Extract the [x, y] coordinate from the center of the cell holding the provided text.  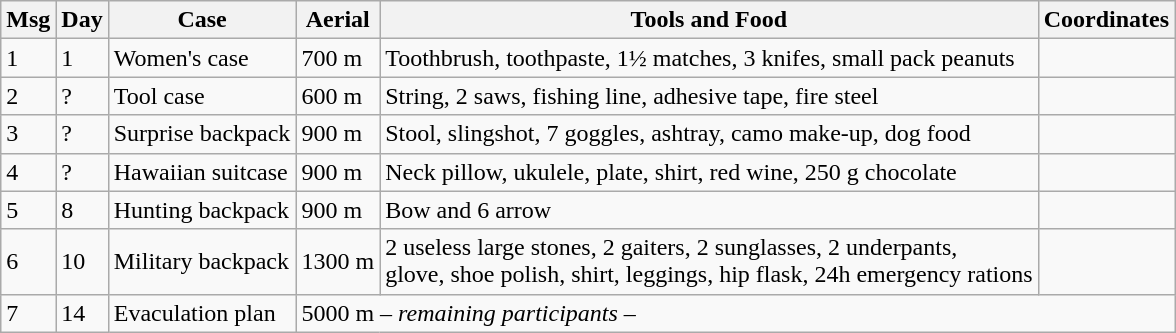
Aerial [338, 20]
Tool case [202, 96]
4 [28, 172]
Women's case [202, 58]
Case [202, 20]
Stool, slingshot, 7 goggles, ashtray, camo make-up, dog food [710, 134]
Toothbrush, toothpaste, 1½ matches, 3 knifes, small pack peanuts [710, 58]
Neck pillow, ukulele, plate, shirt, red wine, 250 g chocolate [710, 172]
1300 m [338, 262]
Evaculation plan [202, 313]
600 m [338, 96]
Hawaiian suitcase [202, 172]
2 [28, 96]
8 [82, 210]
10 [82, 262]
7 [28, 313]
Bow and 6 arrow [710, 210]
6 [28, 262]
2 useless large stones, 2 gaiters, 2 sunglasses, 2 underpants,glove, shoe polish, shirt, leggings, hip flask, 24h emergency rations [710, 262]
5000 m – remaining participants – [736, 313]
Surprise backpack [202, 134]
Military backpack [202, 262]
Hunting backpack [202, 210]
14 [82, 313]
Day [82, 20]
String, 2 saws, fishing line, adhesive tape, fire steel [710, 96]
5 [28, 210]
Tools and Food [710, 20]
700 m [338, 58]
Msg [28, 20]
Coordinates [1106, 20]
3 [28, 134]
